Provide the (x, y) coordinate of the cell's center where the given text is located.  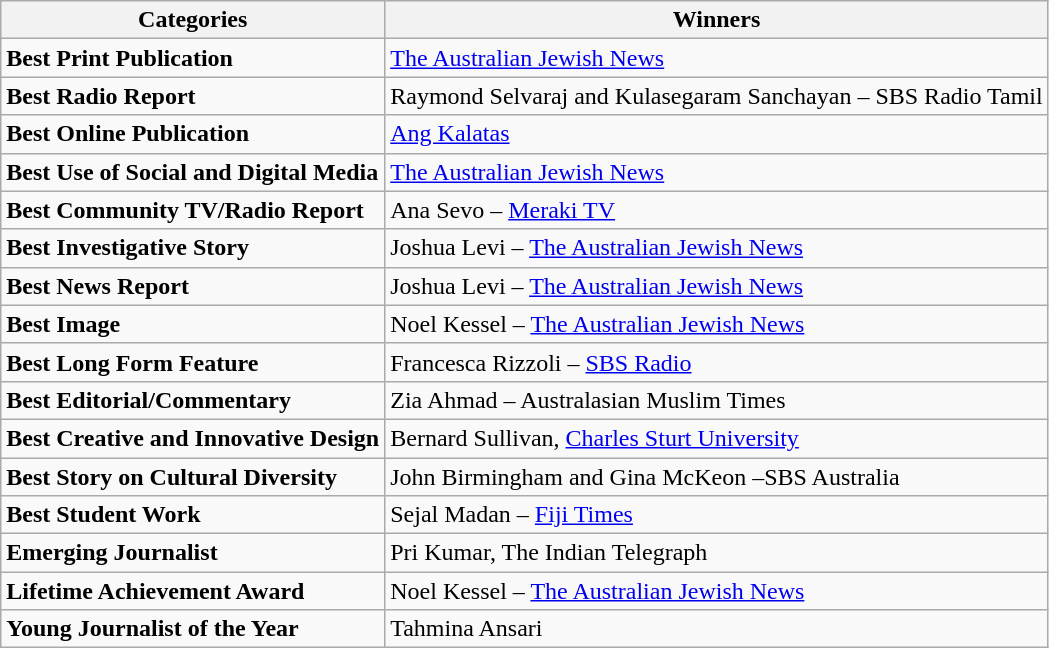
Best Radio Report (193, 96)
Best Story on Cultural Diversity (193, 477)
Zia Ahmad – Australasian Muslim Times (716, 400)
Best Community TV/Radio Report (193, 210)
Best Editorial/Commentary (193, 400)
Ana Sevo – Meraki TV (716, 210)
Best Print Publication (193, 58)
Young Journalist of the Year (193, 629)
Lifetime Achievement Award (193, 591)
Best Creative and Innovative Design (193, 438)
Best Investigative Story (193, 248)
Emerging Journalist (193, 553)
Pri Kumar, The Indian Telegraph (716, 553)
Best Online Publication (193, 134)
Francesca Rizzoli – SBS Radio (716, 362)
Sejal Madan – Fiji Times (716, 515)
Raymond Selvaraj and Kulasegaram Sanchayan – SBS Radio Tamil (716, 96)
Best Image (193, 324)
Best News Report (193, 286)
Best Student Work (193, 515)
Winners (716, 20)
Bernard Sullivan, Charles Sturt University (716, 438)
John Birmingham and Gina McKeon –SBS Australia (716, 477)
Best Long Form Feature (193, 362)
Categories (193, 20)
Ang Kalatas (716, 134)
Tahmina Ansari (716, 629)
Best Use of Social and Digital Media (193, 172)
